Pinpoint the cell where the given text exists, returning its (x, y) midpoint coordinate. 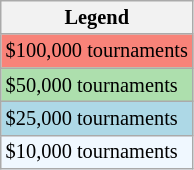
$100,000 tournaments (97, 51)
Legend (97, 17)
$50,000 tournaments (97, 85)
$25,000 tournaments (97, 118)
$10,000 tournaments (97, 152)
